Locate the cell with the specified text and output its [X, Y] center coordinate. 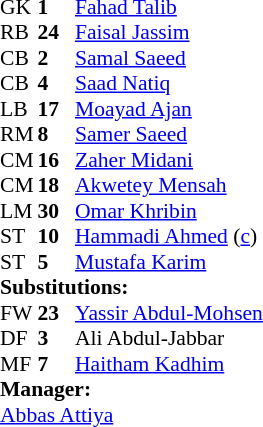
Haitham Kadhim [169, 364]
17 [57, 109]
4 [57, 83]
Samal Saeed [169, 58]
16 [57, 160]
10 [57, 237]
2 [57, 58]
Faisal Jassim [169, 33]
30 [57, 211]
Samer Saeed [169, 135]
LM [19, 211]
Mustafa Karim [169, 262]
FW [19, 313]
5 [57, 262]
Zaher Midani [169, 160]
RM [19, 135]
DF [19, 339]
RB [19, 33]
Manager: [132, 389]
LB [19, 109]
Akwetey Mensah [169, 185]
MF [19, 364]
24 [57, 33]
23 [57, 313]
8 [57, 135]
Substitutions: [132, 287]
Omar Khribin [169, 211]
Saad Natiq [169, 83]
18 [57, 185]
3 [57, 339]
7 [57, 364]
Ali Abdul-Jabbar [169, 339]
Yassir Abdul-Mohsen [169, 313]
Moayad Ajan [169, 109]
Hammadi Ahmed (c) [169, 237]
